Locate the cell with the specified text and output its [X, Y] center coordinate. 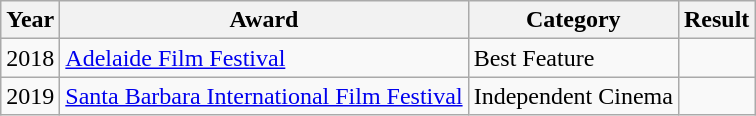
Result [716, 20]
Best Feature [573, 58]
Award [264, 20]
Adelaide Film Festival [264, 58]
2018 [30, 58]
Santa Barbara International Film Festival [264, 96]
Independent Cinema [573, 96]
Year [30, 20]
Category [573, 20]
2019 [30, 96]
